Extract the [x, y] coordinate from the center of the cell holding the provided text.  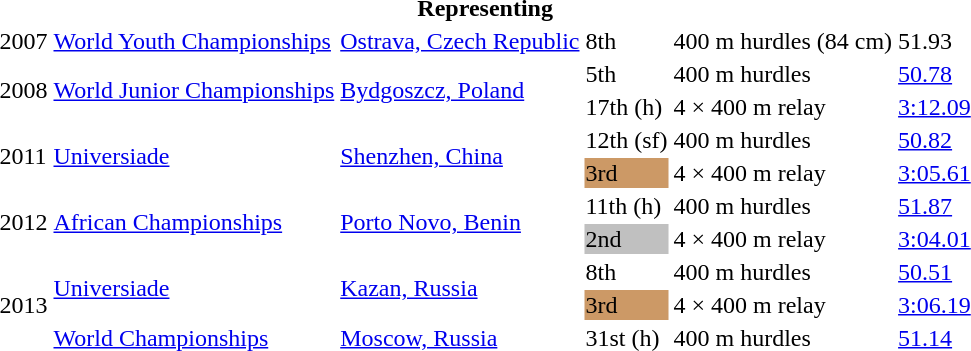
Ostrava, Czech Republic [460, 41]
World Junior Championships [194, 90]
Porto Novo, Benin [460, 222]
2nd [626, 239]
5th [626, 74]
Kazan, Russia [460, 288]
11th (h) [626, 206]
400 m hurdles (84 cm) [783, 41]
African Championships [194, 222]
12th (sf) [626, 140]
World Youth Championships [194, 41]
17th (h) [626, 107]
Bydgoszcz, Poland [460, 90]
Shenzhen, China [460, 156]
